Return the (x, y) coordinate for the center point of the cell that contains the specified text.  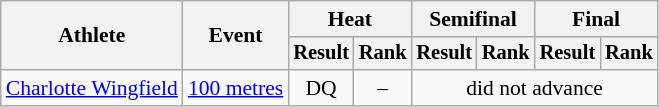
Event (236, 36)
did not advance (534, 88)
Final (596, 19)
100 metres (236, 88)
– (383, 88)
Athlete (92, 36)
Semifinal (472, 19)
Heat (350, 19)
DQ (321, 88)
Charlotte Wingfield (92, 88)
